Detect which cell encompasses the target text, then output its [X, Y] center coordinate. 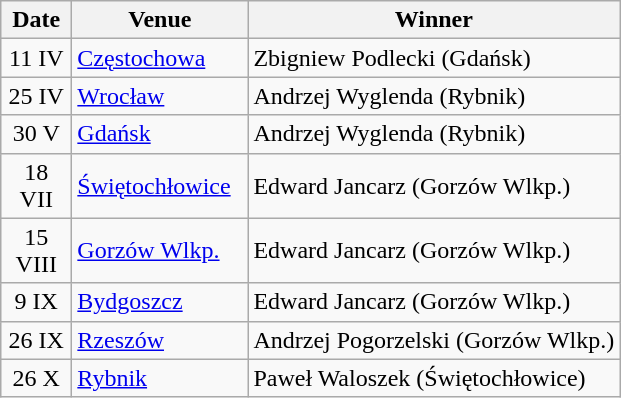
25 IV [36, 96]
Winner [434, 20]
Andrzej Pogorzelski (Gorzów Wlkp.) [434, 340]
Date [36, 20]
Rybnik [160, 378]
Venue [160, 20]
Bydgoszcz [160, 302]
Wrocław [160, 96]
15 VIII [36, 250]
Zbigniew Podlecki (Gdańsk) [434, 58]
Rzeszów [160, 340]
9 IX [36, 302]
Gdańsk [160, 134]
26 X [36, 378]
Gorzów Wlkp. [160, 250]
Częstochowa [160, 58]
30 V [36, 134]
Paweł Waloszek (Świętochłowice) [434, 378]
18 VII [36, 186]
Świętochłowice [160, 186]
26 IX [36, 340]
11 IV [36, 58]
